Extract the (x, y) coordinate from the center of the cell holding the provided text.  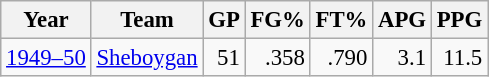
1949–50 (46, 58)
GP (224, 20)
11.5 (459, 58)
Sheboygan (147, 58)
Year (46, 20)
.790 (342, 58)
APG (402, 20)
FT% (342, 20)
3.1 (402, 58)
FG% (278, 20)
Team (147, 20)
.358 (278, 58)
51 (224, 58)
PPG (459, 20)
